Return the [x, y] coordinate for the center point of the cell that contains the specified text.  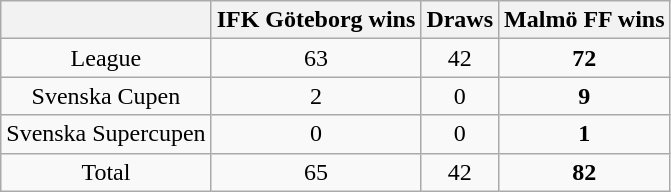
2 [316, 96]
League [106, 58]
Draws [460, 20]
Total [106, 172]
9 [584, 96]
Svenska Supercupen [106, 134]
72 [584, 58]
1 [584, 134]
82 [584, 172]
IFK Göteborg wins [316, 20]
Malmö FF wins [584, 20]
Svenska Cupen [106, 96]
63 [316, 58]
65 [316, 172]
